Search for the cell housing the specified text and yield its (X, Y) center coordinate. 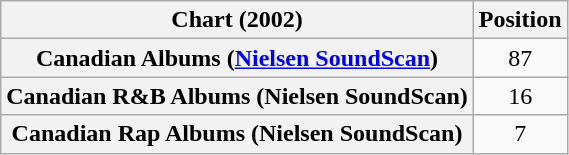
87 (520, 58)
Position (520, 20)
16 (520, 96)
Canadian Rap Albums (Nielsen SoundScan) (238, 134)
7 (520, 134)
Canadian Albums (Nielsen SoundScan) (238, 58)
Canadian R&B Albums (Nielsen SoundScan) (238, 96)
Chart (2002) (238, 20)
